Determine the (X, Y) coordinate at the center of the cell enclosing the given text.  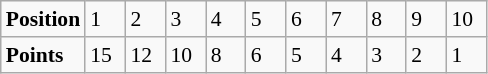
Position (43, 19)
15 (105, 55)
Points (43, 55)
7 (346, 19)
12 (145, 55)
9 (426, 19)
